Find where the given text appears and provide that cell's center as (X, Y) coordinate. 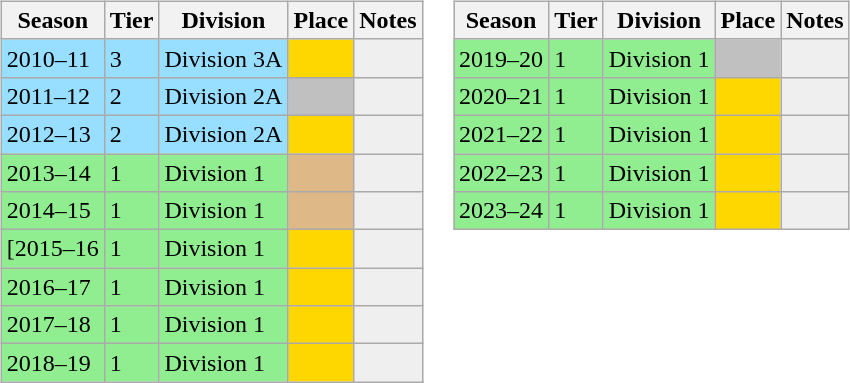
2012–13 (52, 134)
2014–15 (52, 211)
2023–24 (502, 211)
2013–14 (52, 173)
2018–19 (52, 363)
2016–17 (52, 287)
2011–12 (52, 96)
2020–21 (502, 96)
2017–18 (52, 325)
[2015–16 (52, 249)
2010–11 (52, 58)
Division 3A (224, 58)
3 (132, 58)
2021–22 (502, 134)
2022–23 (502, 173)
2019–20 (502, 58)
